Scan for the cell matching the given text and deliver its (x, y) coordinate at center. 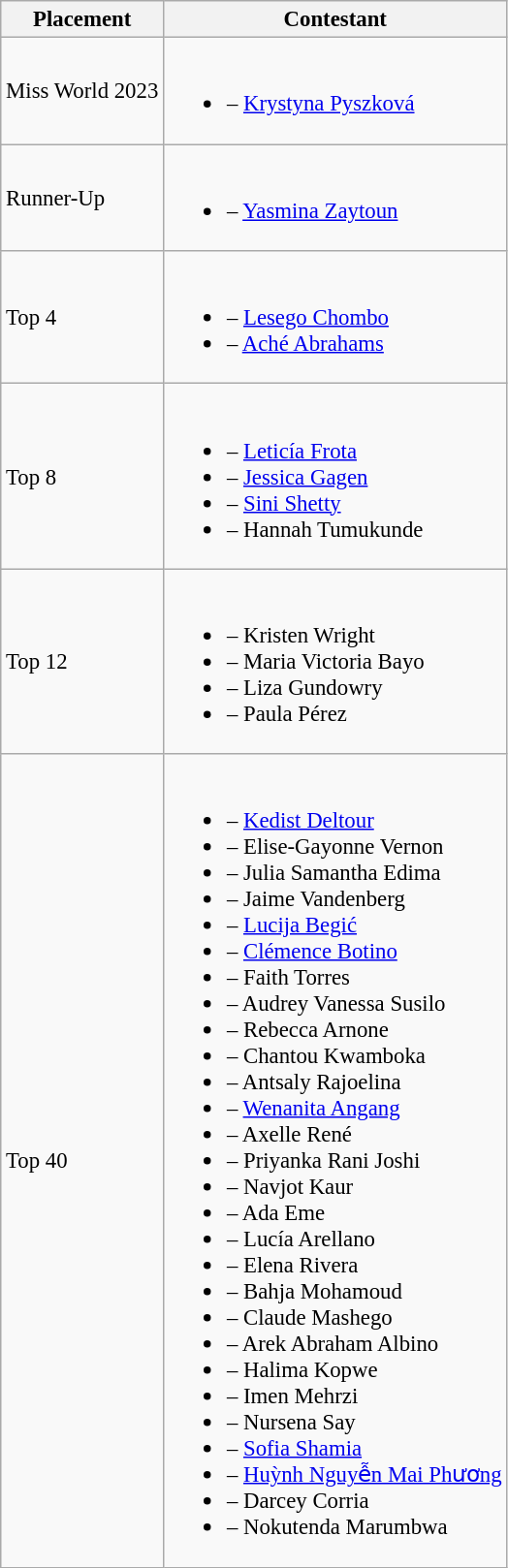
– Yasmina Zaytoun (335, 198)
– Lesego Chombo – Aché Abrahams (335, 318)
Top 12 (82, 661)
– Kristen Wright – Maria Victoria Bayo – Liza Gundowry – Paula Pérez (335, 661)
– Krystyna Pyszková (335, 91)
– Leticía Frota – Jessica Gagen – Sini Shetty – Hannah Tumukunde (335, 477)
Contestant (335, 19)
Top 8 (82, 477)
Runner-Up (82, 198)
Top 40 (82, 1161)
Top 4 (82, 318)
Miss World 2023 (82, 91)
Placement (82, 19)
